Determine the [X, Y] coordinate at the center of the cell enclosing the given text.  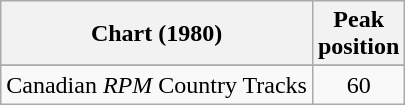
Chart (1980) [157, 34]
60 [358, 85]
Peakposition [358, 34]
Canadian RPM Country Tracks [157, 85]
